Pinpoint the cell where the given text exists, returning its [X, Y] midpoint coordinate. 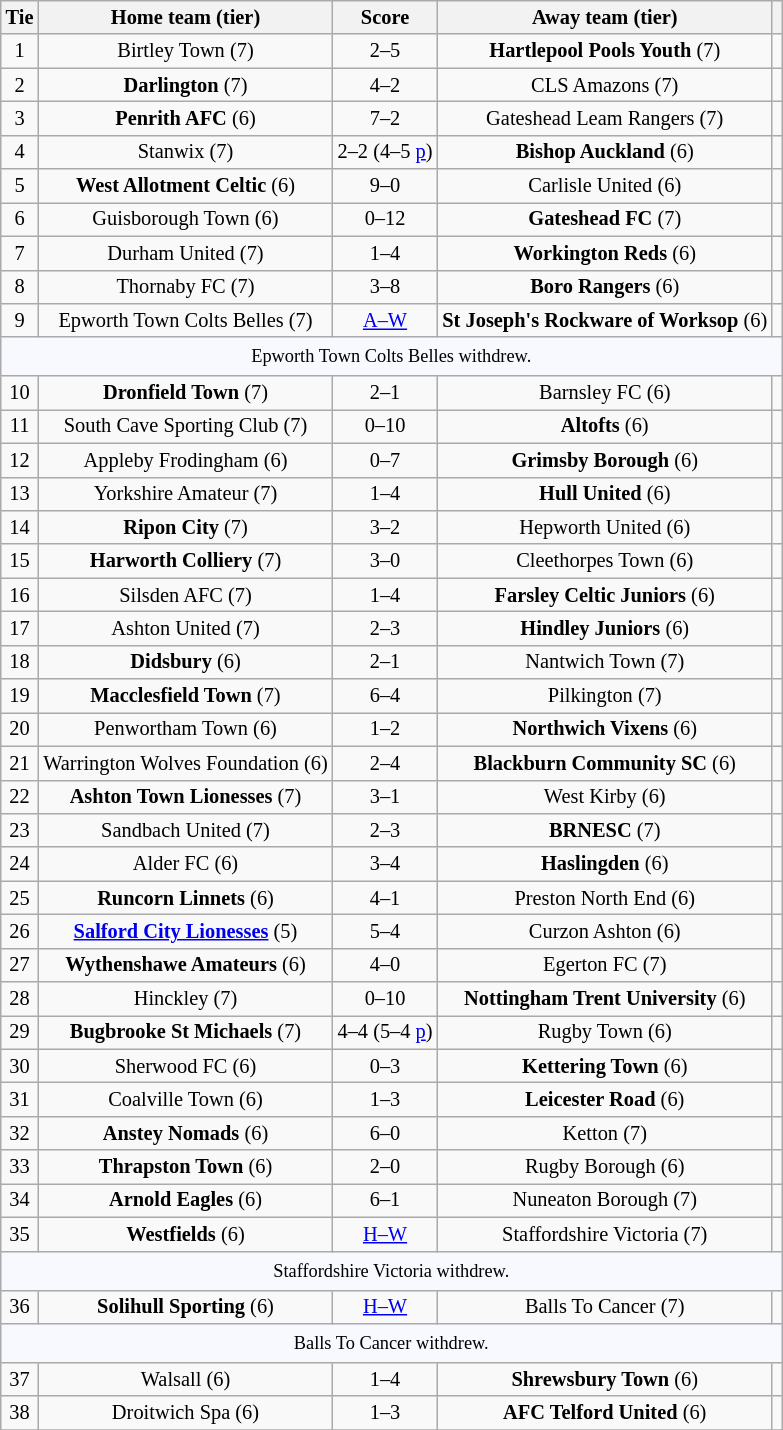
32 [20, 1133]
Altofts (6) [604, 426]
20 [20, 729]
Hinckley (7) [185, 999]
Ashton United (7) [185, 628]
21 [20, 763]
Tie [20, 17]
Droitwich Spa (6) [185, 1413]
6–4 [386, 696]
Curzon Ashton (6) [604, 931]
0–3 [386, 1066]
6–1 [386, 1200]
4–4 (5–4 p) [386, 1032]
Stanwix (7) [185, 152]
Sherwood FC (6) [185, 1066]
Darlington (7) [185, 85]
South Cave Sporting Club (7) [185, 426]
12 [20, 460]
Egerton FC (7) [604, 965]
17 [20, 628]
Solihull Sporting (6) [185, 1307]
28 [20, 999]
Workington Reds (6) [604, 253]
Warrington Wolves Foundation (6) [185, 763]
Sandbach United (7) [185, 830]
West Kirby (6) [604, 797]
Birtley Town (7) [185, 51]
St Joseph's Rockware of Worksop (6) [604, 320]
1–2 [386, 729]
Preston North End (6) [604, 898]
25 [20, 898]
2–0 [386, 1167]
Walsall (6) [185, 1379]
Westfields (6) [185, 1234]
Balls To Cancer (7) [604, 1307]
Nantwich Town (7) [604, 662]
3 [20, 118]
Arnold Eagles (6) [185, 1200]
5–4 [386, 931]
Staffordshire Victoria withdrew. [392, 1270]
22 [20, 797]
18 [20, 662]
33 [20, 1167]
Shrewsbury Town (6) [604, 1379]
Guisborough Town (6) [185, 219]
7–2 [386, 118]
29 [20, 1032]
Home team (tier) [185, 17]
4–2 [386, 85]
Barnsley FC (6) [604, 393]
13 [20, 494]
1 [20, 51]
Boro Rangers (6) [604, 287]
Epworth Town Colts Belles withdrew. [392, 356]
34 [20, 1200]
Farsley Celtic Juniors (6) [604, 595]
Wythenshawe Amateurs (6) [185, 965]
Hepworth United (6) [604, 527]
Ripon City (7) [185, 527]
Hartlepool Pools Youth (7) [604, 51]
3–0 [386, 561]
Macclesfield Town (7) [185, 696]
Runcorn Linnets (6) [185, 898]
Durham United (7) [185, 253]
3–8 [386, 287]
10 [20, 393]
0–7 [386, 460]
Grimsby Borough (6) [604, 460]
Yorkshire Amateur (7) [185, 494]
24 [20, 864]
2–5 [386, 51]
West Allotment Celtic (6) [185, 186]
Epworth Town Colts Belles (7) [185, 320]
36 [20, 1307]
5 [20, 186]
Ashton Town Lionesses (7) [185, 797]
Alder FC (6) [185, 864]
Harworth Colliery (7) [185, 561]
Score [386, 17]
Bishop Auckland (6) [604, 152]
23 [20, 830]
6 [20, 219]
A–W [386, 320]
Gateshead Leam Rangers (7) [604, 118]
Kettering Town (6) [604, 1066]
3–4 [386, 864]
Rugby Borough (6) [604, 1167]
Pilkington (7) [604, 696]
Away team (tier) [604, 17]
Dronfield Town (7) [185, 393]
Balls To Cancer withdrew. [392, 1342]
30 [20, 1066]
9–0 [386, 186]
Hull United (6) [604, 494]
27 [20, 965]
3–1 [386, 797]
Appleby Frodingham (6) [185, 460]
Penwortham Town (6) [185, 729]
Penrith AFC (6) [185, 118]
4 [20, 152]
14 [20, 527]
7 [20, 253]
Thrapston Town (6) [185, 1167]
Northwich Vixens (6) [604, 729]
AFC Telford United (6) [604, 1413]
Cleethorpes Town (6) [604, 561]
BRNESC (7) [604, 830]
Leicester Road (6) [604, 1099]
Thornaby FC (7) [185, 287]
2–4 [386, 763]
Ketton (7) [604, 1133]
Hindley Juniors (6) [604, 628]
CLS Amazons (7) [604, 85]
0–12 [386, 219]
Nottingham Trent University (6) [604, 999]
3–2 [386, 527]
Anstey Nomads (6) [185, 1133]
Nuneaton Borough (7) [604, 1200]
Haslingden (6) [604, 864]
4–0 [386, 965]
Carlisle United (6) [604, 186]
35 [20, 1234]
2–2 (4–5 p) [386, 152]
4–1 [386, 898]
8 [20, 287]
16 [20, 595]
6–0 [386, 1133]
Didsbury (6) [185, 662]
31 [20, 1099]
Silsden AFC (7) [185, 595]
Salford City Lionesses (5) [185, 931]
9 [20, 320]
38 [20, 1413]
Blackburn Community SC (6) [604, 763]
26 [20, 931]
Bugbrooke St Michaels (7) [185, 1032]
Coalville Town (6) [185, 1099]
19 [20, 696]
11 [20, 426]
Staffordshire Victoria (7) [604, 1234]
2 [20, 85]
Rugby Town (6) [604, 1032]
15 [20, 561]
Gateshead FC (7) [604, 219]
37 [20, 1379]
